Identify which cell holds the provided text, then report its [x, y] central coordinate. 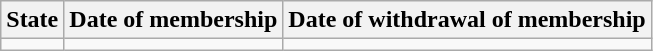
Date of withdrawal of membership [467, 20]
Date of membership [174, 20]
State [32, 20]
